Find where the given text appears and provide that cell's center as (x, y) coordinate. 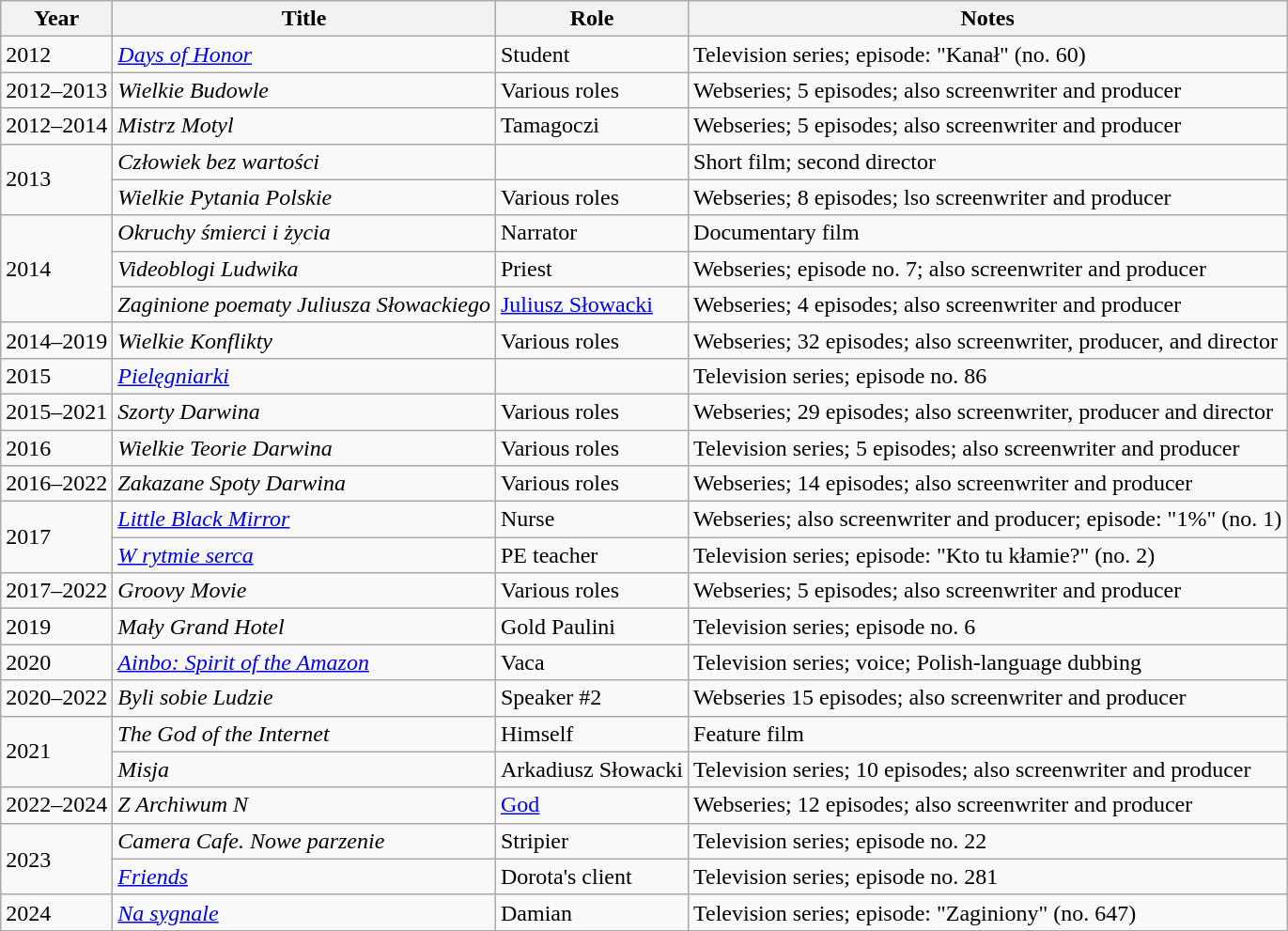
2015–2021 (56, 411)
Byli sobie Ludzie (304, 698)
Webseries; 14 episodes; also screenwriter and producer (988, 484)
Arkadiusz Słowacki (592, 769)
Student (592, 54)
Television series; 5 episodes; also screenwriter and producer (988, 448)
2012–2014 (56, 126)
Vaca (592, 662)
2016–2022 (56, 484)
God (592, 805)
Videoblogi Ludwika (304, 269)
Człowiek bez wartości (304, 162)
Webseries 15 episodes; also screenwriter and producer (988, 698)
Television series; episode: "Kanał" (no. 60) (988, 54)
Stripier (592, 841)
2013 (56, 179)
Days of Honor (304, 54)
Television series; 10 episodes; also screenwriter and producer (988, 769)
Ainbo: Spirit of the Amazon (304, 662)
Documentary film (988, 233)
Title (304, 19)
Groovy Movie (304, 591)
Zaginione poematy Juliusza Słowackiego (304, 304)
2016 (56, 448)
Little Black Mirror (304, 520)
Wielkie Teorie Darwina (304, 448)
Television series; episode no. 22 (988, 841)
Webseries; 8 episodes; lso screenwriter and producer (988, 197)
2024 (56, 912)
The God of the Internet (304, 734)
Damian (592, 912)
Friends (304, 877)
Juliusz Słowacki (592, 304)
2023 (56, 859)
2020–2022 (56, 698)
2022–2024 (56, 805)
Webseries; 4 episodes; also screenwriter and producer (988, 304)
Role (592, 19)
Pielęgniarki (304, 376)
Priest (592, 269)
Television series; episode: "Kto tu kłamie?" (no. 2) (988, 555)
Camera Cafe. Nowe parzenie (304, 841)
Mistrz Motyl (304, 126)
Szorty Darwina (304, 411)
2014–2019 (56, 340)
Television series; voice; Polish-language dubbing (988, 662)
2020 (56, 662)
Webseries; episode no. 7; also screenwriter and producer (988, 269)
Webseries; 29 episodes; also screenwriter, producer and director (988, 411)
Narrator (592, 233)
2014 (56, 269)
2012 (56, 54)
Webseries; also screenwriter and producer; episode: "1%" (no. 1) (988, 520)
Television series; episode: "Zaginiony" (no. 647) (988, 912)
Z Archiwum N (304, 805)
Gold Paulini (592, 627)
2021 (56, 752)
Notes (988, 19)
Misja (304, 769)
Dorota's client (592, 877)
2017–2022 (56, 591)
Wielkie Budowle (304, 90)
Wielkie Konflikty (304, 340)
Television series; episode no. 86 (988, 376)
Short film; second director (988, 162)
2012–2013 (56, 90)
Webseries; 12 episodes; also screenwriter and producer (988, 805)
Television series; episode no. 281 (988, 877)
W rytmie serca (304, 555)
Okruchy śmierci i życia (304, 233)
Tamagoczi (592, 126)
2017 (56, 537)
2015 (56, 376)
Na sygnale (304, 912)
2019 (56, 627)
Mały Grand Hotel (304, 627)
Speaker #2 (592, 698)
Feature film (988, 734)
Webseries; 32 episodes; also screenwriter, producer, and director (988, 340)
Nurse (592, 520)
PE teacher (592, 555)
Year (56, 19)
Wielkie Pytania Polskie (304, 197)
Zakazane Spoty Darwina (304, 484)
Television series; episode no. 6 (988, 627)
Himself (592, 734)
